Scan for the cell matching the given text and deliver its [x, y] coordinate at center. 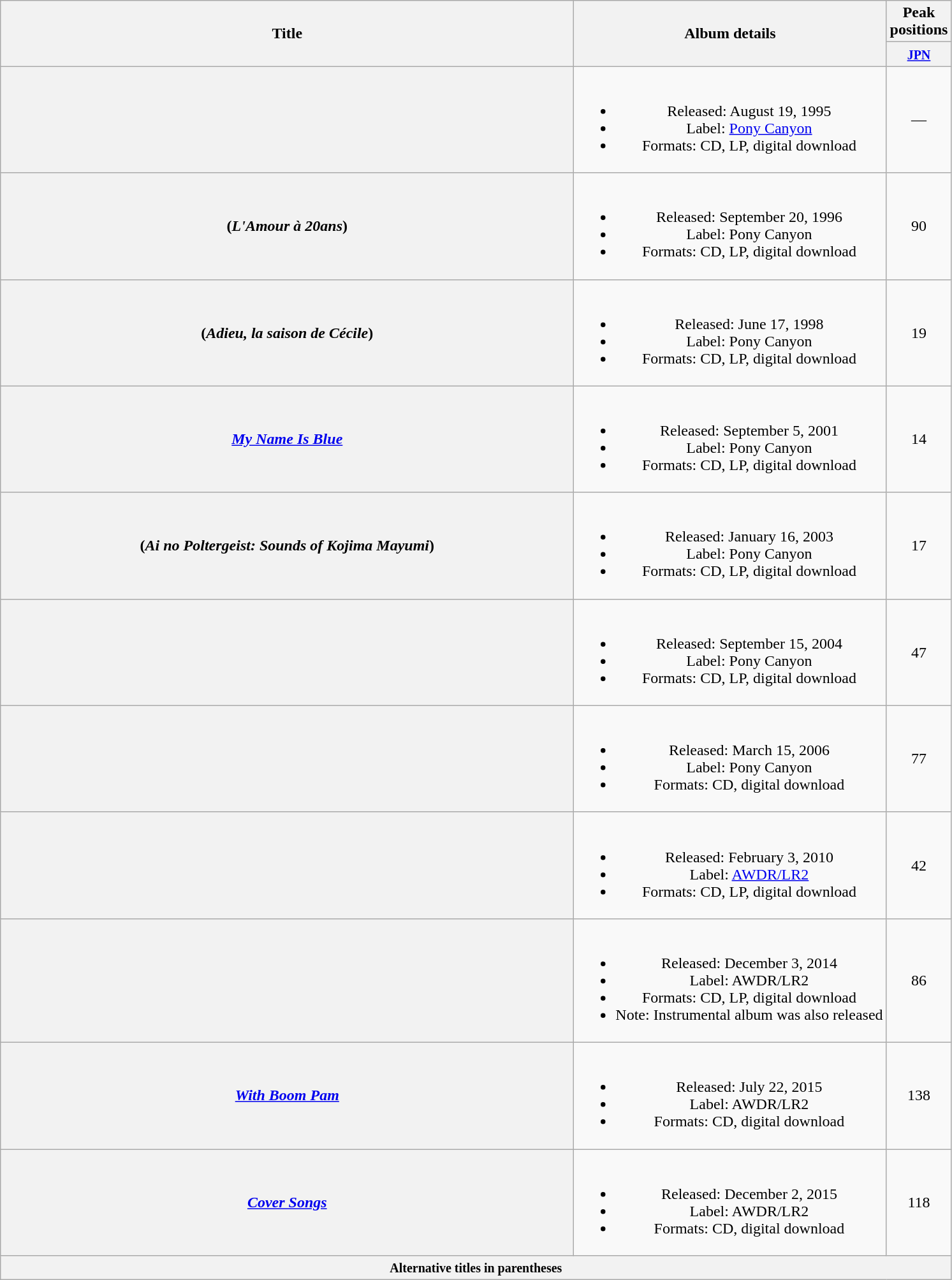
Released: September 15, 2004 Label: Pony CanyonFormats: CD, LP, digital download [730, 652]
Album details [730, 33]
77 [919, 759]
— [919, 120]
Released: January 16, 2003 Label: Pony CanyonFormats: CD, LP, digital download [730, 546]
Released: September 5, 2001 Label: Pony CanyonFormats: CD, LP, digital download [730, 439]
Released: August 19, 1995 Label: Pony CanyonFormats: CD, LP, digital download [730, 120]
Cover Songs [287, 1203]
Peak positions [919, 22]
Released: March 15, 2006 Label: Pony CanyonFormats: CD, digital download [730, 759]
Released: July 22, 2015 Label: AWDR/LR2Formats: CD, digital download [730, 1096]
47 [919, 652]
JPN [919, 54]
Released: December 3, 2014 Label: AWDR/LR2Formats: CD, LP, digital downloadNote: Instrumental album was also released [730, 980]
Title [287, 33]
118 [919, 1203]
(L'Amour à 20ans) [287, 226]
42 [919, 865]
(Adieu, la saison de Cécile) [287, 333]
17 [919, 546]
Alternative titles in parentheses [476, 1268]
138 [919, 1096]
90 [919, 226]
My Name Is Blue [287, 439]
With Boom Pam [287, 1096]
(Ai no Poltergeist: Sounds of Kojima Mayumi) [287, 546]
14 [919, 439]
Released: February 3, 2010 Label: AWDR/LR2Formats: CD, LP, digital download [730, 865]
Released: June 17, 1998 Label: Pony CanyonFormats: CD, LP, digital download [730, 333]
86 [919, 980]
19 [919, 333]
Released: September 20, 1996 Label: Pony CanyonFormats: CD, LP, digital download [730, 226]
Released: December 2, 2015 Label: AWDR/LR2Formats: CD, digital download [730, 1203]
